Scan for the cell matching the given text and deliver its (X, Y) coordinate at center. 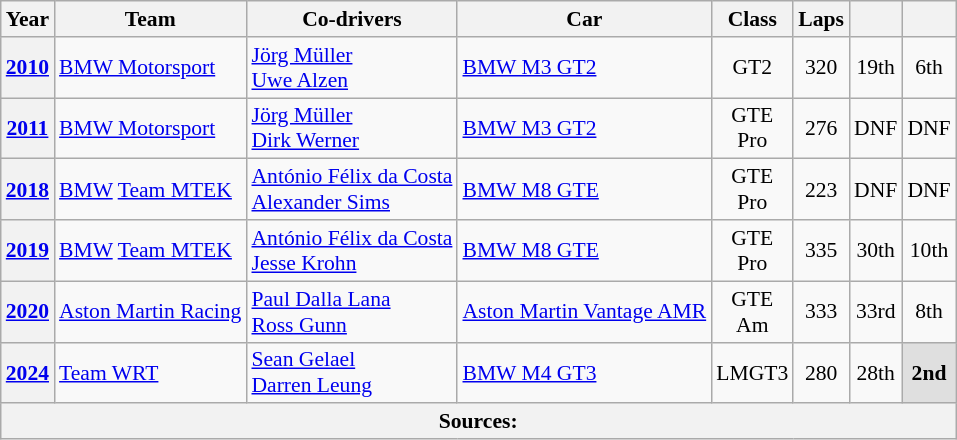
333 (821, 312)
Year (28, 19)
2020 (28, 312)
33rd (876, 312)
Class (752, 19)
6th (928, 68)
Aston Martin Vantage AMR (584, 312)
Aston Martin Racing (150, 312)
276 (821, 128)
2010 (28, 68)
Team WRT (150, 372)
10th (928, 250)
Sean Gelael Darren Leung (352, 372)
GT2 (752, 68)
Co-drivers (352, 19)
GTEAm (752, 312)
8th (928, 312)
LMGT3 (752, 372)
Laps (821, 19)
320 (821, 68)
Sources: (478, 422)
BMW M4 GT3 (584, 372)
Paul Dalla Lana Ross Gunn (352, 312)
223 (821, 190)
30th (876, 250)
2024 (28, 372)
António Félix da Costa Alexander Sims (352, 190)
2018 (28, 190)
Jörg Müller Uwe Alzen (352, 68)
Jörg Müller Dirk Werner (352, 128)
28th (876, 372)
Car (584, 19)
2011 (28, 128)
2019 (28, 250)
Team (150, 19)
280 (821, 372)
António Félix da Costa Jesse Krohn (352, 250)
2nd (928, 372)
19th (876, 68)
335 (821, 250)
